Locate the cell with the specified text and output its (X, Y) center coordinate. 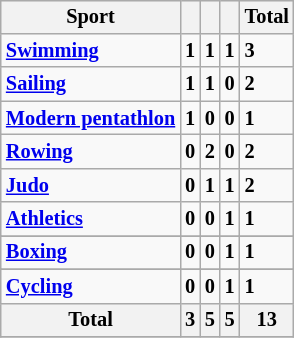
13 (267, 320)
Judo (90, 185)
Boxing (90, 253)
Sport (90, 17)
Athletics (90, 219)
Sailing (90, 84)
Modern pentathlon (90, 118)
Rowing (90, 152)
Cycling (90, 286)
Swimming (90, 51)
